Search for the cell housing the specified text and yield its (x, y) center coordinate. 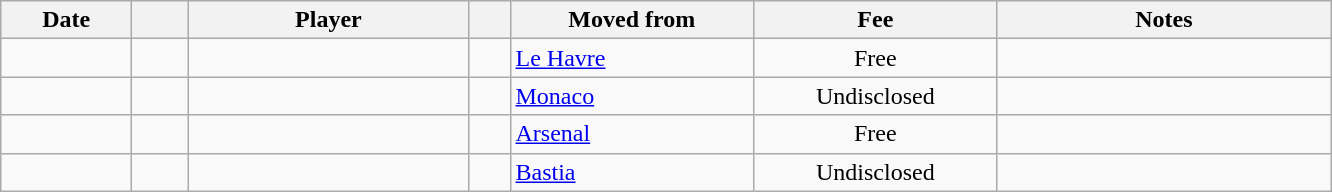
Date (66, 20)
Arsenal (632, 134)
Fee (876, 20)
Bastia (632, 172)
Player (328, 20)
Le Havre (632, 58)
Moved from (632, 20)
Notes (1164, 20)
Monaco (632, 96)
